Extract the [X, Y] coordinate from the center of the cell holding the provided text.  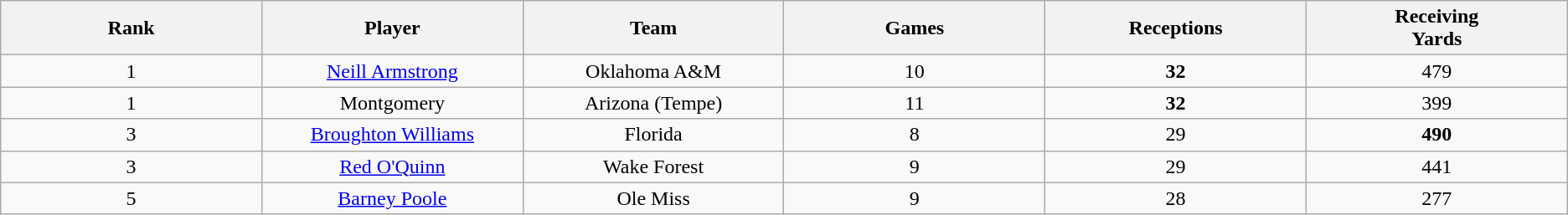
277 [1436, 198]
28 [1176, 198]
Receptions [1176, 28]
Games [915, 28]
479 [1436, 71]
Rank [132, 28]
Neill Armstrong [392, 71]
490 [1436, 135]
ReceivingYards [1436, 28]
Player [392, 28]
Florida [653, 135]
Arizona (Tempe) [653, 103]
5 [132, 198]
10 [915, 71]
Montgomery [392, 103]
Team [653, 28]
Broughton Williams [392, 135]
Red O'Quinn [392, 166]
8 [915, 135]
Ole Miss [653, 198]
Wake Forest [653, 166]
Oklahoma A&M [653, 71]
Barney Poole [392, 198]
11 [915, 103]
441 [1436, 166]
399 [1436, 103]
